Capture the cell that displays the provided text and extract its [X, Y] central coordinate. 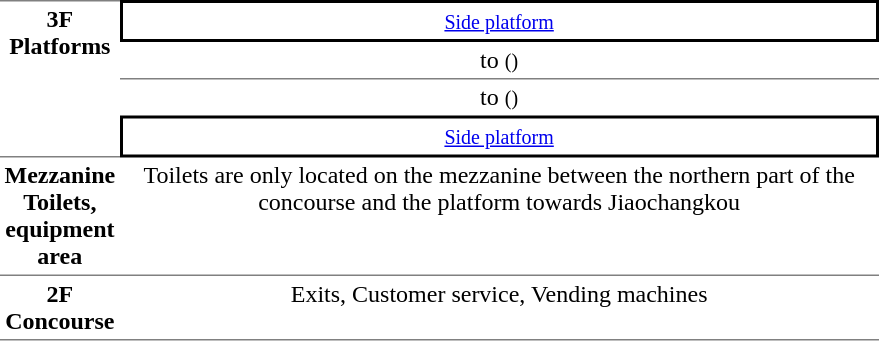
2FConcourse [60, 308]
3FPlatforms [60, 79]
Exits, Customer service, Vending machines [500, 308]
MezzanineToilets, equipment area [60, 217]
Toilets are only located on the mezzanine between the northern part of the concourse and the platform towards Jiaochangkou [500, 217]
